Determine the [X, Y] coordinate at the center of the cell enclosing the given text.  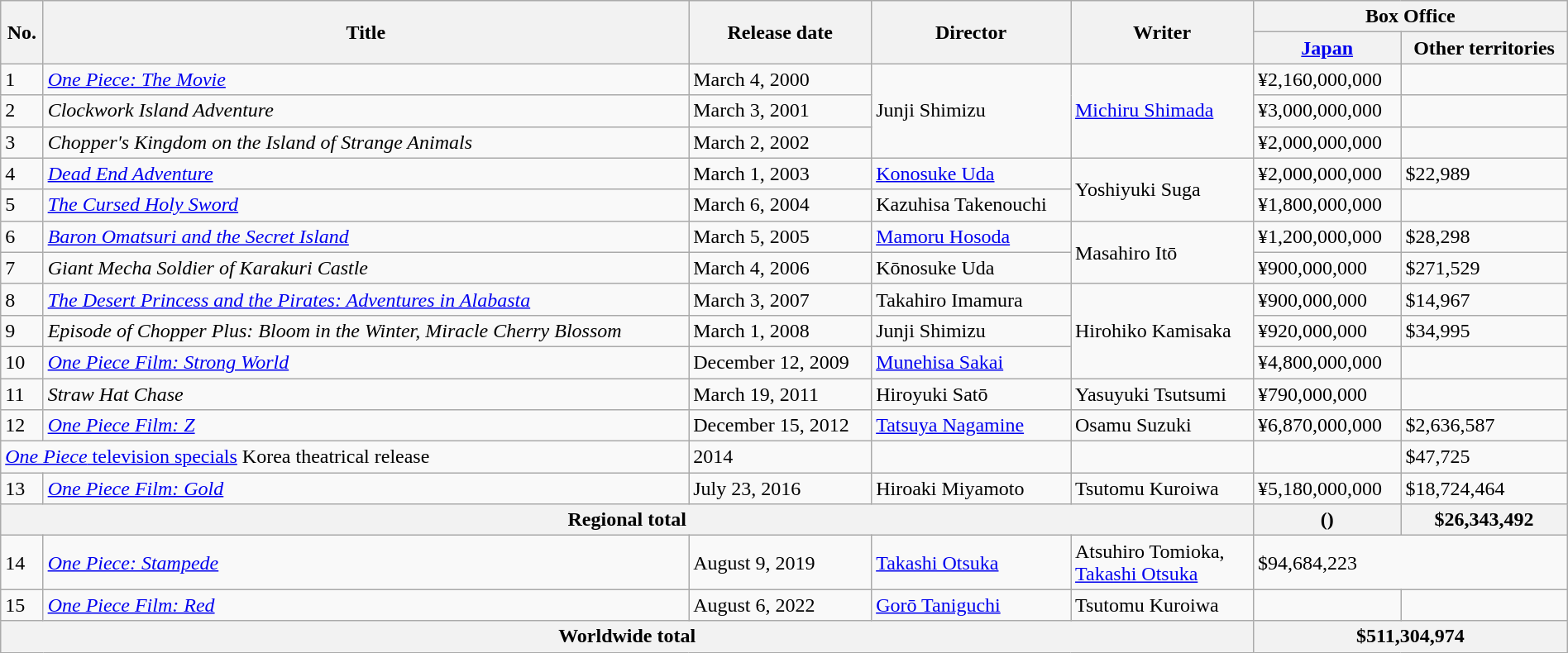
$47,725 [1484, 457]
11 [22, 394]
9 [22, 331]
() [1327, 520]
Box Office [1411, 17]
Regional total [627, 520]
March 6, 2004 [781, 205]
12 [22, 426]
Tatsuya Nagamine [971, 426]
Mamoru Hosoda [971, 236]
¥3,000,000,000 [1327, 111]
2 [22, 111]
¥2,160,000,000 [1327, 79]
August 9, 2019 [781, 562]
March 4, 2000 [781, 79]
Chopper's Kingdom on the Island of Strange Animals [366, 142]
One Piece Film: Strong World [366, 362]
March 3, 2001 [781, 111]
One Piece Film: Gold [366, 489]
6 [22, 236]
Release date [781, 32]
¥6,870,000,000 [1327, 426]
July 23, 2016 [781, 489]
Gorō Taniguchi [971, 605]
The Cursed Holy Sword [366, 205]
December 12, 2009 [781, 362]
Straw Hat Chase [366, 394]
Konosuke Uda [971, 174]
Michiru Shimada [1161, 111]
March 3, 2007 [781, 299]
$94,684,223 [1411, 562]
$34,995 [1484, 331]
The Desert Princess and the Pirates: Adventures in Alabasta [366, 299]
¥4,800,000,000 [1327, 362]
Episode of Chopper Plus: Bloom in the Winter, Miracle Cherry Blossom [366, 331]
Worldwide total [627, 636]
Munehisa Sakai [971, 362]
One Piece Film: Red [366, 605]
August 6, 2022 [781, 605]
One Piece television specials Korea theatrical release [345, 457]
14 [22, 562]
$271,529 [1484, 268]
Hiroaki Miyamoto [971, 489]
March 19, 2011 [781, 394]
December 15, 2012 [781, 426]
Baron Omatsuri and the Secret Island [366, 236]
Masahiro Itō [1161, 252]
Title [366, 32]
Atsuhiro Tomioka,Takashi Otsuka [1161, 562]
Yoshiyuki Suga [1161, 189]
Japan [1327, 48]
$511,304,974 [1411, 636]
Yasuyuki Tsutsumi [1161, 394]
Osamu Suzuki [1161, 426]
March 5, 2005 [781, 236]
¥920,000,000 [1327, 331]
3 [22, 142]
Giant Mecha Soldier of Karakuri Castle [366, 268]
$14,967 [1484, 299]
Takashi Otsuka [971, 562]
$28,298 [1484, 236]
Kōnosuke Uda [971, 268]
Takahiro Imamura [971, 299]
Clockwork Island Adventure [366, 111]
¥790,000,000 [1327, 394]
Hirohiko Kamisaka [1161, 331]
¥5,180,000,000 [1327, 489]
Director [971, 32]
7 [22, 268]
Dead End Adventure [366, 174]
One Piece Film: Z [366, 426]
1 [22, 79]
2014 [781, 457]
Hiroyuki Satō [971, 394]
$2,636,587 [1484, 426]
March 2, 2002 [781, 142]
¥1,800,000,000 [1327, 205]
One Piece: The Movie [366, 79]
¥1,200,000,000 [1327, 236]
4 [22, 174]
No. [22, 32]
$22,989 [1484, 174]
Kazuhisa Takenouchi [971, 205]
One Piece: Stampede [366, 562]
15 [22, 605]
$26,343,492 [1484, 520]
8 [22, 299]
March 4, 2006 [781, 268]
March 1, 2008 [781, 331]
$18,724,464 [1484, 489]
March 1, 2003 [781, 174]
Other territories [1484, 48]
13 [22, 489]
Writer [1161, 32]
5 [22, 205]
10 [22, 362]
